Locate the cell with the specified text and output its [x, y] center coordinate. 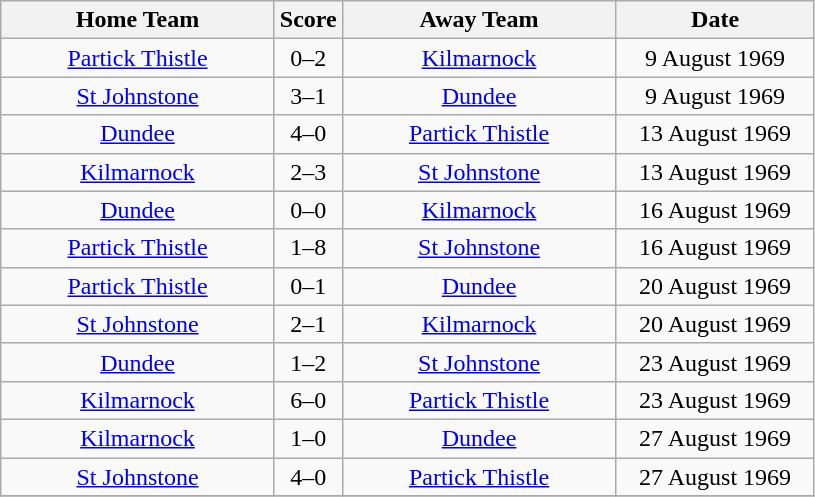
3–1 [308, 96]
Home Team [138, 20]
1–8 [308, 248]
0–2 [308, 58]
Score [308, 20]
6–0 [308, 400]
Date [716, 20]
0–0 [308, 210]
1–0 [308, 438]
2–3 [308, 172]
1–2 [308, 362]
0–1 [308, 286]
Away Team [479, 20]
2–1 [308, 324]
